Determine the (X, Y) coordinate at the center of the cell enclosing the given text.  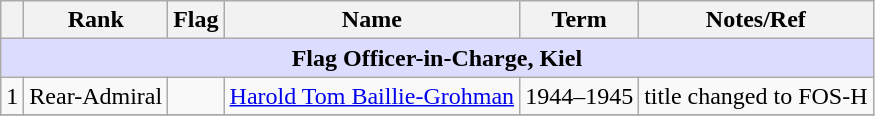
Rear-Admiral (96, 96)
Name (372, 20)
1 (12, 96)
Notes/Ref (756, 20)
1944–1945 (580, 96)
Term (580, 20)
title changed to FOS-H (756, 96)
Flag Officer-in-Charge, Kiel (437, 58)
Harold Tom Baillie-Grohman (372, 96)
Flag (196, 20)
Rank (96, 20)
